Provide the [X, Y] coordinate of the cell's center where the given text is located.  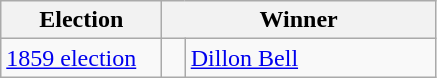
1859 election [82, 58]
Dillon Bell [310, 58]
Election [82, 20]
Winner [299, 20]
